For the text-containing cell, return its midpoint in [X, Y] coordinate format. 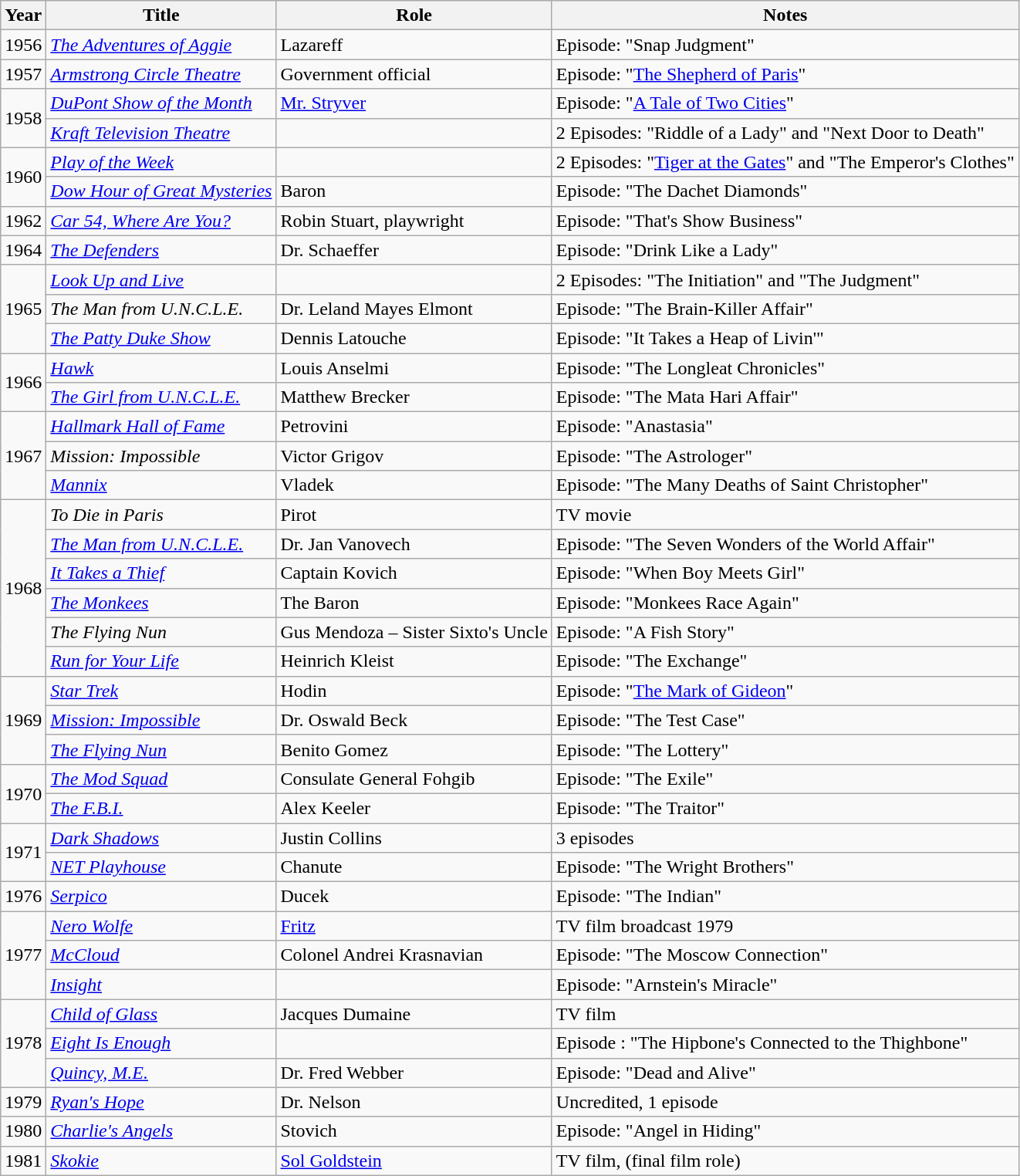
Episode : "The Hipbone's Connected to the Thighbone" [785, 1043]
Episode: "Monkees Race Again" [785, 603]
Title [161, 15]
Episode: "The Lottery" [785, 749]
Louis Anselmi [414, 368]
Dr. Jan Vanovech [414, 544]
Uncredited, 1 episode [785, 1102]
Dr. Nelson [414, 1102]
TV movie [785, 515]
Dr. Fred Webber [414, 1073]
Pirot [414, 515]
Episode: "When Boy Meets Girl" [785, 573]
Star Trek [161, 691]
Fritz [414, 926]
Run for Your Life [161, 661]
Baron [414, 191]
Sol Goldstein [414, 1161]
Insight [161, 985]
1965 [23, 309]
Episode: "The Seven Wonders of the World Affair" [785, 544]
Dr. Leland Mayes Elmont [414, 309]
Play of the Week [161, 162]
2 Episodes: "The Initiation" and "The Judgment" [785, 279]
The F.B.I. [161, 808]
3 episodes [785, 837]
Episode: "Drink Like a Lady" [785, 250]
1971 [23, 852]
1979 [23, 1102]
1969 [23, 720]
Matthew Brecker [414, 397]
Episode: "The Mark of Gideon" [785, 691]
Dr. Schaeffer [414, 250]
Vladek [414, 485]
Episode: "A Tale of Two Cities" [785, 103]
Episode: "The Exchange" [785, 661]
Mannix [161, 485]
Episode: "A Fish Story" [785, 632]
Episode: "The Dachet Diamonds" [785, 191]
Notes [785, 15]
Episode: "That's Show Business" [785, 221]
Lazareff [414, 45]
Hawk [161, 368]
Episode: "The Mata Hari Affair" [785, 397]
Colonel Andrei Krasnavian [414, 955]
Benito Gomez [414, 749]
Year [23, 15]
To Die in Paris [161, 515]
Skokie [161, 1161]
The Baron [414, 603]
It Takes a Thief [161, 573]
The Patty Duke Show [161, 338]
The Adventures of Aggie [161, 45]
Episode: "Angel in Hiding" [785, 1131]
Episode: "The Traitor" [785, 808]
Dark Shadows [161, 837]
Episode: "The Longleat Chronicles" [785, 368]
Stovich [414, 1131]
Jacques Dumaine [414, 1014]
The Girl from U.N.C.L.E. [161, 397]
2 Episodes: "Tiger at the Gates" and "The Emperor's Clothes" [785, 162]
Car 54, Where Are You? [161, 221]
Charlie's Angels [161, 1131]
The Mod Squad [161, 779]
Role [414, 15]
1970 [23, 793]
Look Up and Live [161, 279]
Kraft Television Theatre [161, 133]
Justin Collins [414, 837]
Nero Wolfe [161, 926]
Armstrong Circle Theatre [161, 74]
Episode: "Snap Judgment" [785, 45]
TV film broadcast 1979 [785, 926]
1967 [23, 456]
1968 [23, 588]
Ducek [414, 897]
1977 [23, 955]
Episode: "The Test Case" [785, 720]
1960 [23, 177]
1976 [23, 897]
TV film [785, 1014]
Episode: "The Exile" [785, 779]
Episode: "The Many Deaths of Saint Christopher" [785, 485]
Heinrich Kleist [414, 661]
NET Playhouse [161, 867]
Government official [414, 74]
2 Episodes: "Riddle of a Lady" and "Next Door to Death" [785, 133]
Episode: "The Moscow Connection" [785, 955]
Eight Is Enough [161, 1043]
Serpico [161, 897]
Child of Glass [161, 1014]
Episode: "The Wright Brothers" [785, 867]
Alex Keeler [414, 808]
Dr. Oswald Beck [414, 720]
Episode: "It Takes a Heap of Livin'" [785, 338]
Chanute [414, 867]
1981 [23, 1161]
Hodin [414, 691]
Episode: "Anastasia" [785, 427]
Hallmark Hall of Fame [161, 427]
Episode: "The Shepherd of Paris" [785, 74]
Episode: "Arnstein's Miracle" [785, 985]
Consulate General Fohgib [414, 779]
1956 [23, 45]
Episode: "Dead and Alive" [785, 1073]
Dow Hour of Great Mysteries [161, 191]
Gus Mendoza – Sister Sixto's Uncle [414, 632]
The Defenders [161, 250]
1978 [23, 1043]
1962 [23, 221]
Ryan's Hope [161, 1102]
1958 [23, 118]
Dennis Latouche [414, 338]
Petrovini [414, 427]
TV film, (final film role) [785, 1161]
DuPont Show of the Month [161, 103]
Quincy, M.E. [161, 1073]
1980 [23, 1131]
1966 [23, 383]
McCloud [161, 955]
Episode: "The Astrologer" [785, 456]
Episode: "The Indian" [785, 897]
Robin Stuart, playwright [414, 221]
1957 [23, 74]
Episode: "The Brain-Killer Affair" [785, 309]
Victor Grigov [414, 456]
The Monkees [161, 603]
Captain Kovich [414, 573]
1964 [23, 250]
Mr. Stryver [414, 103]
